Extract the [X, Y] coordinate from the center of the cell holding the provided text.  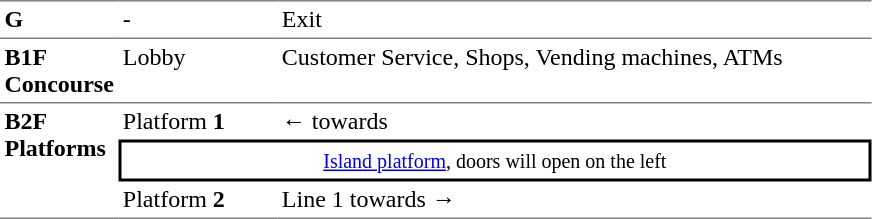
Platform 1 [198, 122]
- [198, 19]
← towards [574, 122]
Island platform, doors will open on the left [494, 161]
B1FConcourse [59, 71]
G [59, 19]
Customer Service, Shops, Vending machines, ATMs [574, 71]
Lobby [198, 71]
Exit [574, 19]
